For the text-containing cell, return its midpoint in (X, Y) coordinate format. 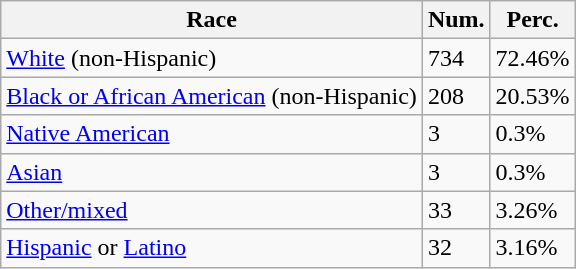
3.16% (532, 248)
Hispanic or Latino (212, 248)
White (non-Hispanic) (212, 58)
208 (456, 96)
734 (456, 58)
Perc. (532, 20)
Other/mixed (212, 210)
Asian (212, 172)
3.26% (532, 210)
32 (456, 248)
Num. (456, 20)
Race (212, 20)
Black or African American (non-Hispanic) (212, 96)
Native American (212, 134)
33 (456, 210)
72.46% (532, 58)
20.53% (532, 96)
